Determine the [X, Y] coordinate at the center of the cell enclosing the given text.  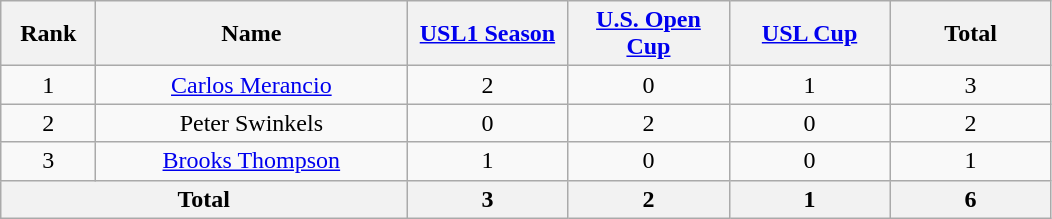
Carlos Merancio [252, 85]
Brooks Thompson [252, 161]
Peter Swinkels [252, 123]
U.S. Open Cup [648, 34]
USL Cup [810, 34]
Name [252, 34]
Rank [48, 34]
6 [970, 199]
USL1 Season [488, 34]
